Return the (X, Y) coordinate for the center point of the cell that contains the specified text.  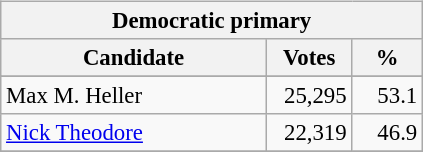
Candidate (134, 58)
53.1 (388, 96)
% (388, 58)
Max M. Heller (134, 96)
46.9 (388, 133)
25,295 (309, 96)
22,319 (309, 133)
Democratic primary (212, 21)
Votes (309, 58)
Nick Theodore (134, 133)
